Determine the [x, y] coordinate at the center of the cell enclosing the given text.  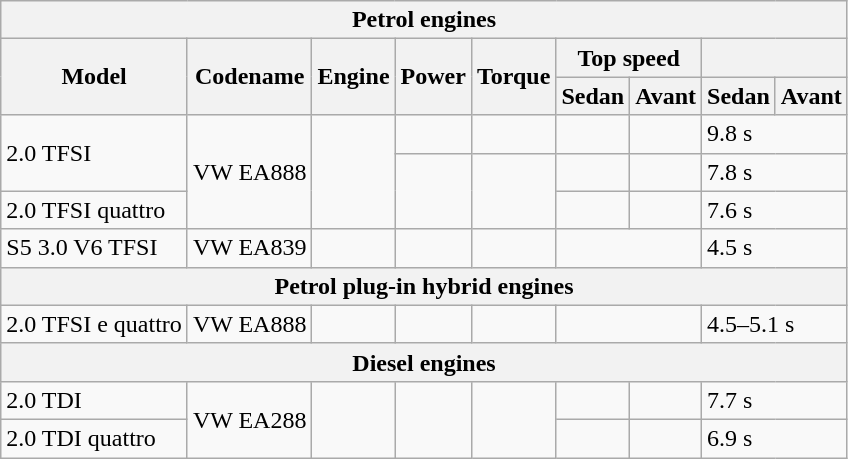
2.0 TFSI [94, 153]
2.0 TDI quattro [94, 438]
7.7 s [775, 400]
6.9 s [775, 438]
VW EA839 [250, 248]
7.8 s [775, 172]
7.6 s [775, 210]
2.0 TFSI quattro [94, 210]
2.0 TFSI e quattro [94, 324]
Petrol engines [424, 20]
Codename [250, 77]
Torque [513, 77]
4.5–5.1 s [775, 324]
2.0 TDI [94, 400]
VW EA288 [250, 419]
S5 3.0 V6 TFSI [94, 248]
Top speed [629, 58]
Diesel engines [424, 362]
9.8 s [775, 134]
Petrol plug-in hybrid engines [424, 286]
Power [433, 77]
4.5 s [775, 248]
Model [94, 77]
Engine [354, 77]
